Detect which cell encompasses the target text, then output its (x, y) center coordinate. 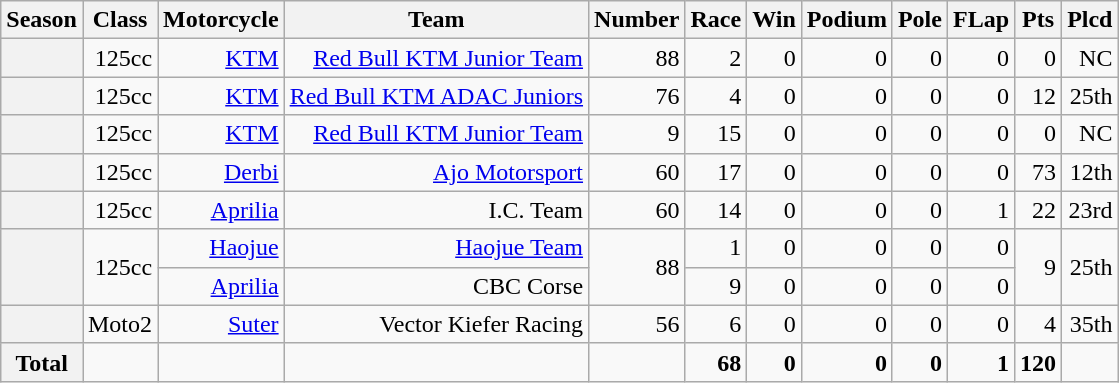
23rd (1090, 210)
Race (716, 20)
2 (716, 58)
73 (1038, 172)
Season (42, 20)
12th (1090, 172)
Number (637, 20)
120 (1038, 362)
14 (716, 210)
Moto2 (120, 324)
56 (637, 324)
CBC Corse (436, 286)
Haojue (222, 248)
Team (436, 20)
Plcd (1090, 20)
Haojue Team (436, 248)
35th (1090, 324)
I.C. Team (436, 210)
Red Bull KTM ADAC Juniors (436, 96)
FLap (980, 20)
Podium (846, 20)
Total (42, 362)
Derbi (222, 172)
12 (1038, 96)
22 (1038, 210)
6 (716, 324)
Pole (920, 20)
68 (716, 362)
17 (716, 172)
Win (774, 20)
Motorcycle (222, 20)
76 (637, 96)
Ajo Motorsport (436, 172)
Suter (222, 324)
Class (120, 20)
Vector Kiefer Racing (436, 324)
15 (716, 134)
Pts (1038, 20)
